Extract the (X, Y) coordinate from the center of the cell holding the provided text.  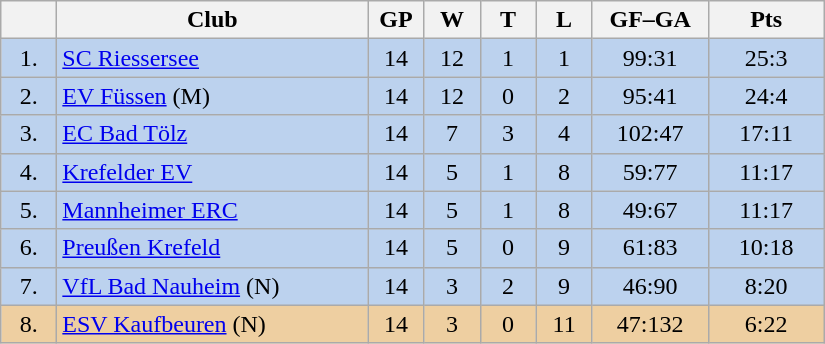
5. (29, 210)
GF–GA (650, 20)
EC Bad Tölz (212, 134)
6:22 (766, 324)
Mannheimer ERC (212, 210)
Preußen Krefeld (212, 248)
8:20 (766, 286)
95:41 (650, 96)
L (564, 20)
6. (29, 248)
11 (564, 324)
Krefelder EV (212, 172)
61:83 (650, 248)
49:67 (650, 210)
102:47 (650, 134)
T (508, 20)
7. (29, 286)
SC Riessersee (212, 58)
GP (396, 20)
7 (452, 134)
EV Füssen (M) (212, 96)
99:31 (650, 58)
47:132 (650, 324)
W (452, 20)
2. (29, 96)
8. (29, 324)
Pts (766, 20)
VfL Bad Nauheim (N) (212, 286)
1. (29, 58)
4 (564, 134)
25:3 (766, 58)
59:77 (650, 172)
10:18 (766, 248)
46:90 (650, 286)
Club (212, 20)
17:11 (766, 134)
3. (29, 134)
24:4 (766, 96)
4. (29, 172)
ESV Kaufbeuren (N) (212, 324)
